For the text-containing cell, return its midpoint in (X, Y) coordinate format. 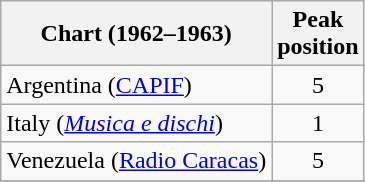
Italy (Musica e dischi) (136, 123)
Argentina (CAPIF) (136, 85)
1 (318, 123)
Venezuela (Radio Caracas) (136, 161)
Chart (1962–1963) (136, 34)
Peakposition (318, 34)
